Detect which cell encompasses the target text, then output its [x, y] center coordinate. 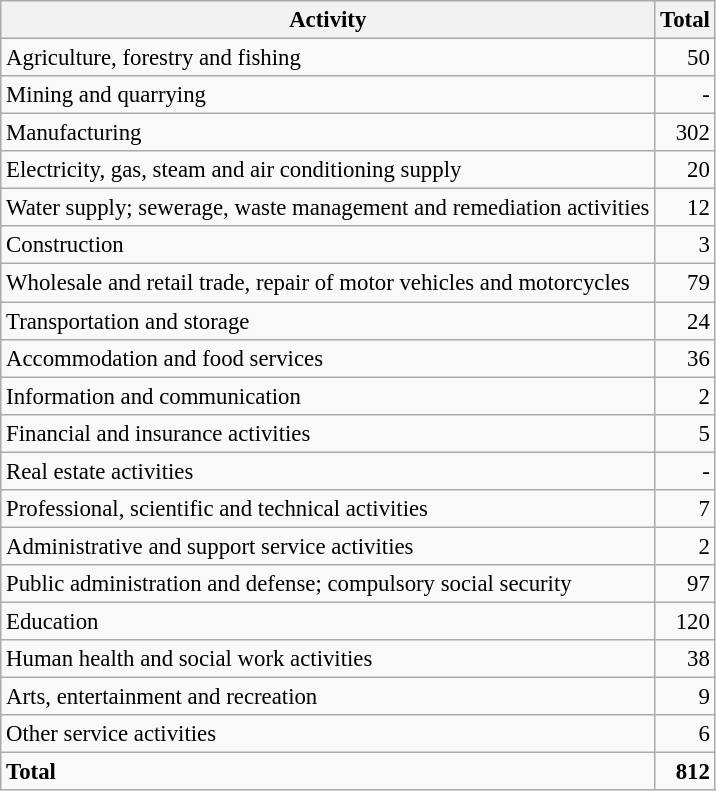
Human health and social work activities [328, 659]
24 [685, 321]
79 [685, 283]
Accommodation and food services [328, 358]
97 [685, 584]
812 [685, 772]
7 [685, 509]
Real estate activities [328, 471]
302 [685, 133]
Electricity, gas, steam and air conditioning supply [328, 170]
Arts, entertainment and recreation [328, 697]
9 [685, 697]
5 [685, 433]
3 [685, 245]
Financial and insurance activities [328, 433]
Public administration and defense; compulsory social security [328, 584]
12 [685, 208]
Education [328, 621]
20 [685, 170]
Agriculture, forestry and fishing [328, 58]
120 [685, 621]
Construction [328, 245]
6 [685, 734]
Transportation and storage [328, 321]
38 [685, 659]
Manufacturing [328, 133]
Mining and quarrying [328, 95]
Water supply; sewerage, waste management and remediation activities [328, 208]
Information and communication [328, 396]
36 [685, 358]
Administrative and support service activities [328, 546]
Activity [328, 20]
50 [685, 58]
Other service activities [328, 734]
Wholesale and retail trade, repair of motor vehicles and motorcycles [328, 283]
Professional, scientific and technical activities [328, 509]
